Identify which cell holds the provided text, then report its [X, Y] central coordinate. 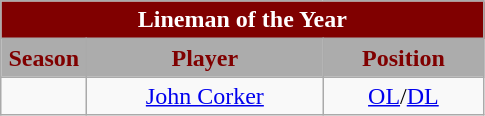
Player [205, 58]
Lineman of the Year [242, 20]
OL/DL [404, 96]
John Corker [205, 96]
Season [44, 58]
Position [404, 58]
